Determine the [x, y] coordinate at the center of the cell enclosing the given text.  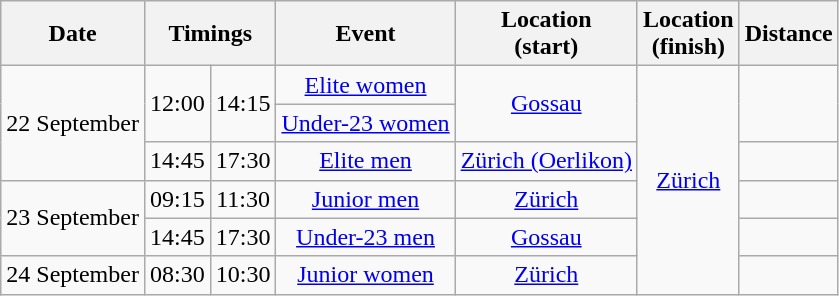
Elite women [366, 85]
22 September [73, 123]
12:00 [177, 104]
Elite men [366, 161]
08:30 [177, 275]
Location(finish) [688, 34]
14:15 [243, 104]
24 September [73, 275]
10:30 [243, 275]
Event [366, 34]
Under-23 women [366, 123]
Date [73, 34]
Distance [788, 34]
Zürich (Oerlikon) [546, 161]
23 September [73, 218]
Location(start) [546, 34]
09:15 [177, 199]
Under-23 men [366, 237]
Junior women [366, 275]
Junior men [366, 199]
11:30 [243, 199]
Timings [210, 34]
